Extract the (X, Y) coordinate from the center of the cell holding the provided text.  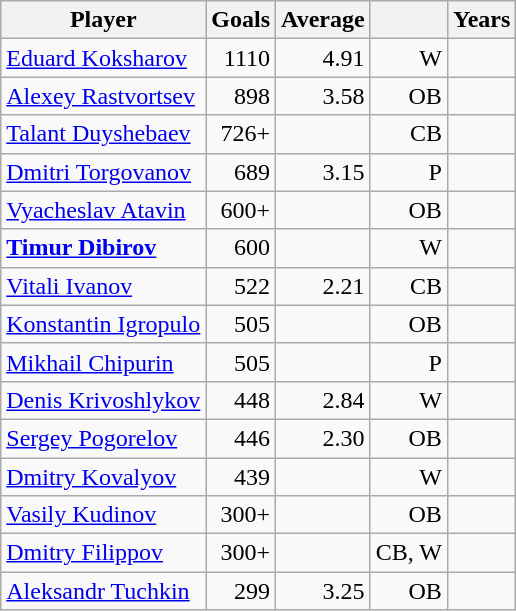
Goals (241, 20)
2.84 (324, 400)
Years (481, 20)
2.30 (324, 438)
448 (241, 400)
Vitali Ivanov (104, 286)
4.91 (324, 58)
Average (324, 20)
Dmitry Kovalyov (104, 477)
600 (241, 248)
Denis Krivoshlykov (104, 400)
Konstantin Igropulo (104, 324)
3.25 (324, 591)
Vasily Kudinov (104, 515)
CB, W (408, 553)
Player (104, 20)
299 (241, 591)
Talant Duyshebaev (104, 134)
Alexey Rastvortsev (104, 96)
439 (241, 477)
Aleksandr Tuchkin (104, 591)
3.58 (324, 96)
1110 (241, 58)
Sergey Pogorelov (104, 438)
3.15 (324, 172)
Dmitri Torgovanov (104, 172)
Dmitry Filippov (104, 553)
689 (241, 172)
Eduard Koksharov (104, 58)
726+ (241, 134)
Mikhail Chipurin (104, 362)
522 (241, 286)
Timur Dibirov (104, 248)
2.21 (324, 286)
446 (241, 438)
898 (241, 96)
Vyacheslav Atavin (104, 210)
600+ (241, 210)
